Capture the cell that displays the provided text and extract its (X, Y) central coordinate. 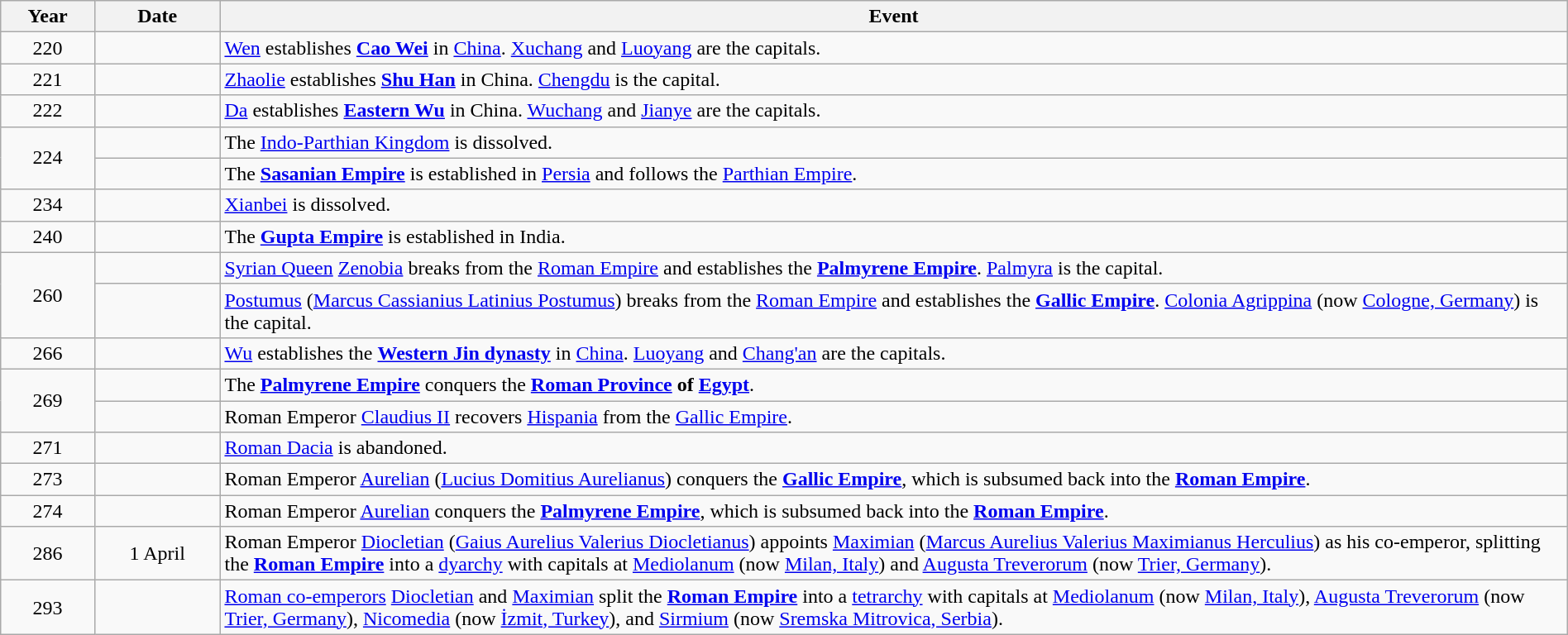
220 (48, 48)
286 (48, 554)
271 (48, 448)
Da establishes Eastern Wu in China. Wuchang and Jianye are the capitals. (893, 111)
The Gupta Empire is established in India. (893, 236)
Roman Emperor Aurelian (Lucius Domitius Aurelianus) conquers the Gallic Empire, which is subsumed back into the Roman Empire. (893, 480)
234 (48, 205)
240 (48, 236)
1 April (157, 554)
The Sasanian Empire is established in Persia and follows the Parthian Empire. (893, 174)
The Palmyrene Empire conquers the Roman Province of Egypt. (893, 384)
Roman Dacia is abandoned. (893, 448)
Syrian Queen Zenobia breaks from the Roman Empire and establishes the Palmyrene Empire. Palmyra is the capital. (893, 268)
260 (48, 294)
Xianbei is dissolved. (893, 205)
269 (48, 400)
221 (48, 79)
The Indo-Parthian Kingdom is dissolved. (893, 142)
Wu establishes the Western Jin dynasty in China. Luoyang and Chang'an are the capitals. (893, 353)
266 (48, 353)
222 (48, 111)
Date (157, 17)
Roman Emperor Aurelian conquers the Palmyrene Empire, which is subsumed back into the Roman Empire. (893, 511)
Wen establishes Cao Wei in China. Xuchang and Luoyang are the capitals. (893, 48)
Event (893, 17)
Year (48, 17)
Roman Emperor Claudius II recovers Hispania from the Gallic Empire. (893, 416)
293 (48, 607)
Zhaolie establishes Shu Han in China. Chengdu is the capital. (893, 79)
224 (48, 158)
273 (48, 480)
274 (48, 511)
